Capture the cell that displays the provided text and extract its (X, Y) central coordinate. 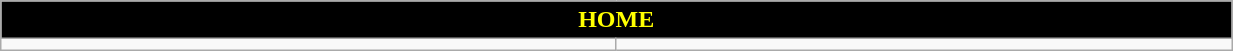
HOME (616, 20)
